Pinpoint the cell where the given text exists, returning its [X, Y] midpoint coordinate. 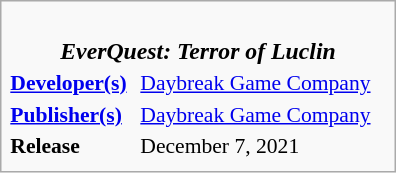
Publisher(s) [72, 114]
Release [72, 146]
Developer(s) [72, 83]
EverQuest: Terror of Luclin [198, 38]
December 7, 2021 [263, 146]
